Find where the given text appears and provide that cell's center as (x, y) coordinate. 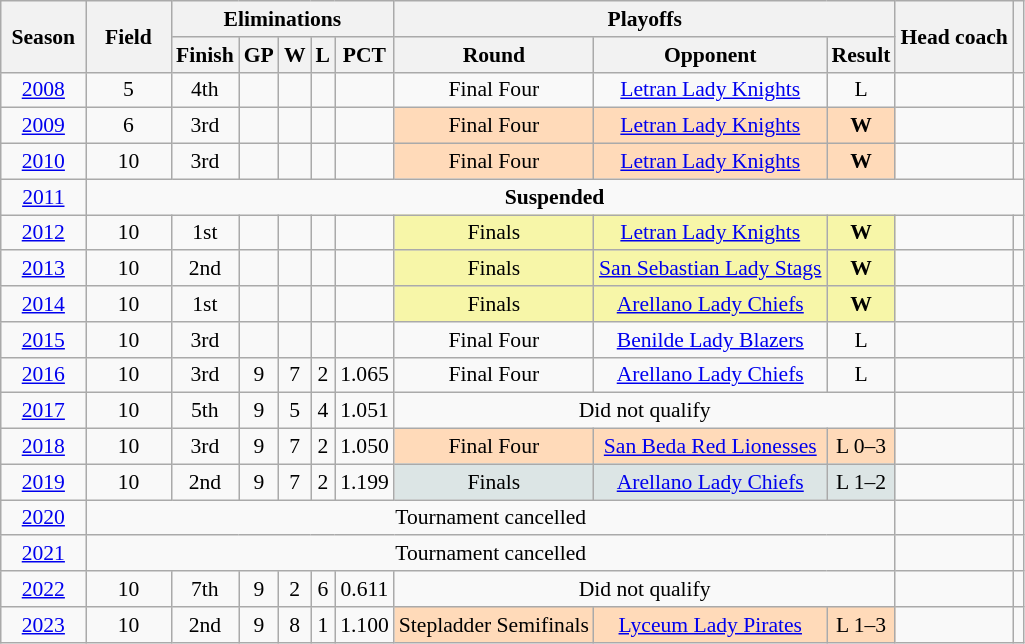
2022 (44, 589)
0.611 (364, 589)
1.199 (364, 482)
Season (44, 36)
2011 (44, 197)
Field (128, 36)
4th (205, 90)
L 1–3 (862, 625)
2019 (44, 482)
2017 (44, 411)
1.050 (364, 447)
2018 (44, 447)
2010 (44, 162)
San Beda Red Lionesses (710, 447)
GP (259, 55)
2021 (44, 554)
2009 (44, 126)
Benilde Lady Blazers (710, 340)
Opponent (710, 55)
2014 (44, 304)
2015 (44, 340)
2012 (44, 233)
2023 (44, 625)
5th (205, 411)
Round (494, 55)
1.051 (364, 411)
L 1–2 (862, 482)
L 0–3 (862, 447)
7th (205, 589)
1.100 (364, 625)
Stepladder Semifinals (494, 625)
2008 (44, 90)
Eliminations (282, 19)
Result (862, 55)
2016 (44, 375)
2020 (44, 518)
Finish (205, 55)
8 (295, 625)
1.065 (364, 375)
2013 (44, 269)
4 (324, 411)
PCT (364, 55)
Head coach (954, 36)
Playoffs (645, 19)
San Sebastian Lady Stags (710, 269)
Suspended (554, 197)
Lyceum Lady Pirates (710, 625)
1 (324, 625)
